Output the [X, Y] coordinate of the center of the cell containing the given text.  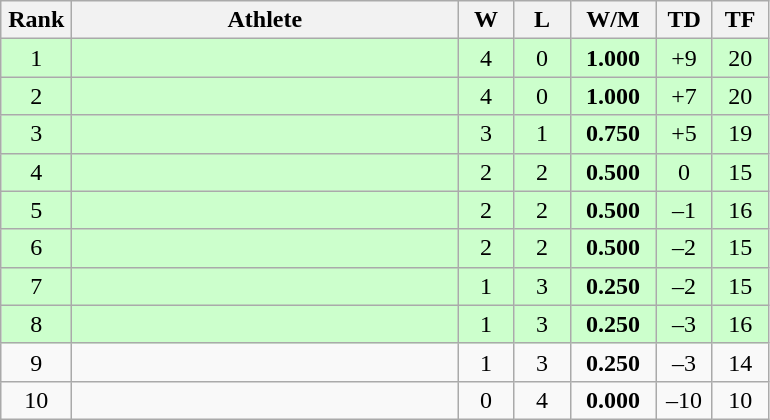
Rank [36, 20]
14 [740, 362]
+5 [684, 134]
+7 [684, 96]
TD [684, 20]
0.000 [613, 400]
–1 [684, 210]
TF [740, 20]
8 [36, 324]
7 [36, 286]
19 [740, 134]
W/M [613, 20]
W [486, 20]
L [542, 20]
Athlete [265, 20]
6 [36, 248]
–10 [684, 400]
0.750 [613, 134]
5 [36, 210]
+9 [684, 58]
9 [36, 362]
